Output the [x, y] coordinate of the center of the cell containing the given text.  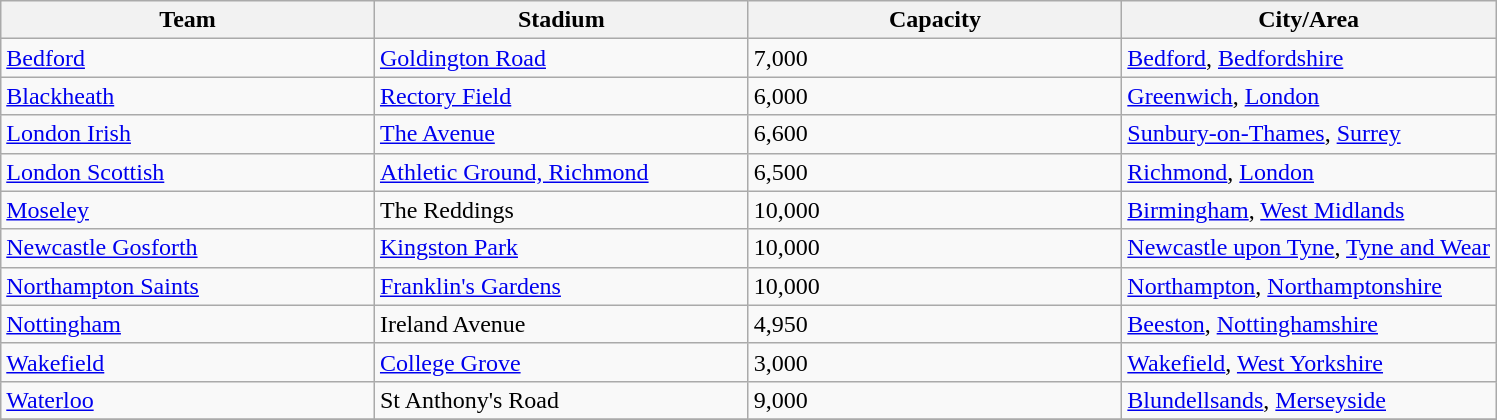
Beeston, Nottinghamshire [1309, 324]
Sunbury-on-Thames, Surrey [1309, 134]
Blackheath [188, 96]
College Grove [561, 362]
Ireland Avenue [561, 324]
Wakefield [188, 362]
4,950 [935, 324]
Athletic Ground, Richmond [561, 172]
Wakefield, West Yorkshire [1309, 362]
Greenwich, London [1309, 96]
St Anthony's Road [561, 400]
Moseley [188, 210]
The Avenue [561, 134]
Blundellsands, Merseyside [1309, 400]
Bedford, Bedfordshire [1309, 58]
Northampton, Northamptonshire [1309, 286]
6,500 [935, 172]
6,000 [935, 96]
Bedford [188, 58]
3,000 [935, 362]
Nottingham [188, 324]
Newcastle upon Tyne, Tyne and Wear [1309, 248]
6,600 [935, 134]
7,000 [935, 58]
Rectory Field [561, 96]
Capacity [935, 20]
Kingston Park [561, 248]
Birmingham, West Midlands [1309, 210]
London Scottish [188, 172]
9,000 [935, 400]
Stadium [561, 20]
Newcastle Gosforth [188, 248]
Waterloo [188, 400]
Team [188, 20]
Goldington Road [561, 58]
City/Area [1309, 20]
Franklin's Gardens [561, 286]
Richmond, London [1309, 172]
Northampton Saints [188, 286]
The Reddings [561, 210]
London Irish [188, 134]
